Locate the cell with the specified text and output its [X, Y] center coordinate. 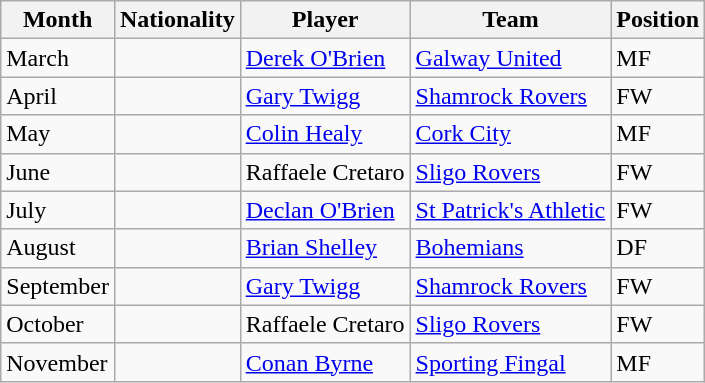
Team [510, 20]
Derek O'Brien [325, 58]
Nationality [177, 20]
Cork City [510, 134]
June [58, 172]
May [58, 134]
July [58, 210]
Brian Shelley [325, 248]
Declan O'Brien [325, 210]
August [58, 248]
St Patrick's Athletic [510, 210]
April [58, 96]
Month [58, 20]
Galway United [510, 58]
Position [658, 20]
DF [658, 248]
September [58, 286]
Conan Byrne [325, 362]
November [58, 362]
Colin Healy [325, 134]
Sporting Fingal [510, 362]
Bohemians [510, 248]
October [58, 324]
March [58, 58]
Player [325, 20]
